For the text-containing cell, return its midpoint in [x, y] coordinate format. 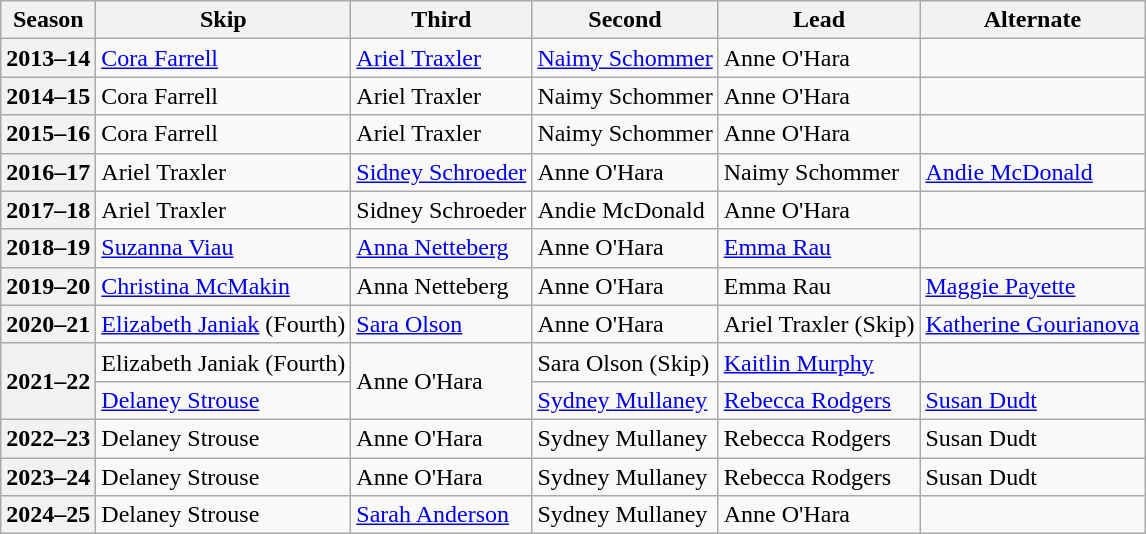
Lead [819, 20]
Alternate [1032, 20]
2020–21 [48, 324]
Kaitlin Murphy [819, 362]
Second [625, 20]
Katherine Gourianova [1032, 324]
Sara Olson (Skip) [625, 362]
2018–19 [48, 248]
Skip [224, 20]
2014–15 [48, 96]
Sara Olson [442, 324]
2023–24 [48, 477]
Suzanna Viau [224, 248]
2016–17 [48, 172]
Sarah Anderson [442, 515]
Christina McMakin [224, 286]
2022–23 [48, 438]
2024–25 [48, 515]
2021–22 [48, 381]
2019–20 [48, 286]
2013–14 [48, 58]
2017–18 [48, 210]
Ariel Traxler (Skip) [819, 324]
Third [442, 20]
2015–16 [48, 134]
Season [48, 20]
Maggie Payette [1032, 286]
